Find where the given text appears and provide that cell's center as (x, y) coordinate. 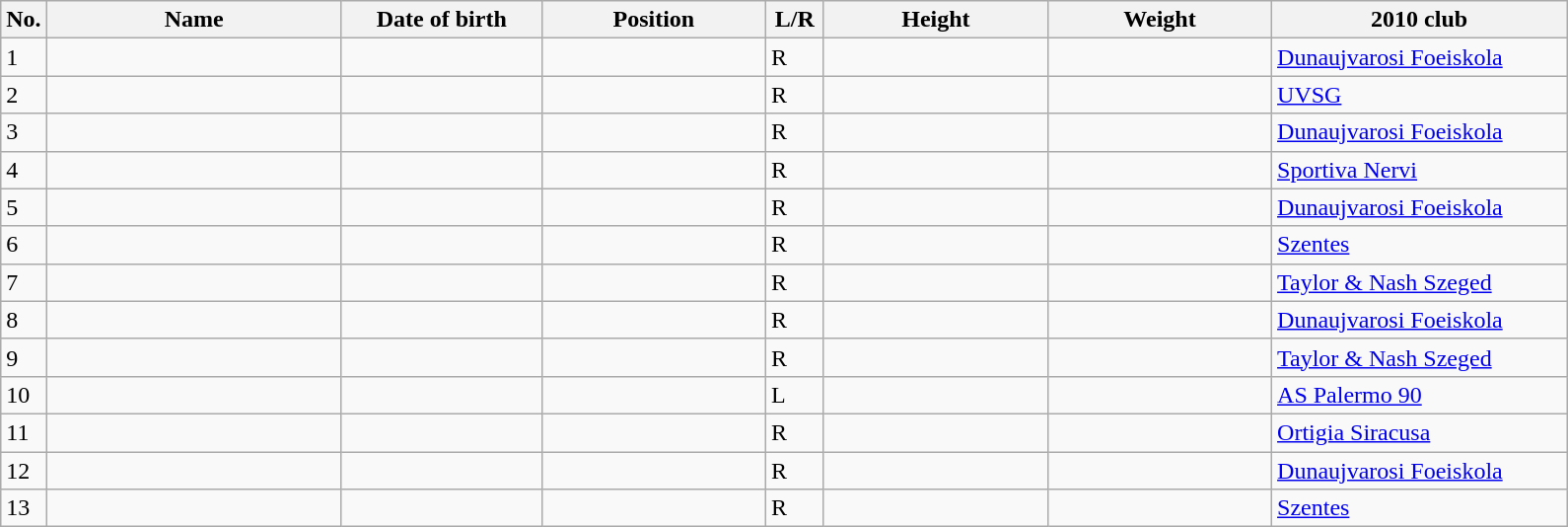
Position (653, 20)
Date of birth (442, 20)
L (795, 395)
Sportiva Nervi (1420, 170)
13 (24, 508)
No. (24, 20)
9 (24, 357)
2010 club (1420, 20)
11 (24, 432)
L/R (795, 20)
3 (24, 132)
Weight (1160, 20)
7 (24, 282)
AS Palermo 90 (1420, 395)
5 (24, 207)
8 (24, 320)
2 (24, 95)
1 (24, 57)
Height (935, 20)
Ortigia Siracusa (1420, 432)
Name (193, 20)
6 (24, 245)
UVSG (1420, 95)
12 (24, 471)
4 (24, 170)
10 (24, 395)
